Output the [X, Y] coordinate of the center of the cell containing the given text.  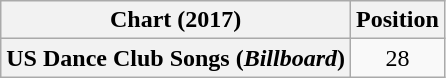
28 [398, 58]
Position [398, 20]
US Dance Club Songs (Billboard) [176, 58]
Chart (2017) [176, 20]
